Pinpoint the cell where the given text exists, returning its [X, Y] midpoint coordinate. 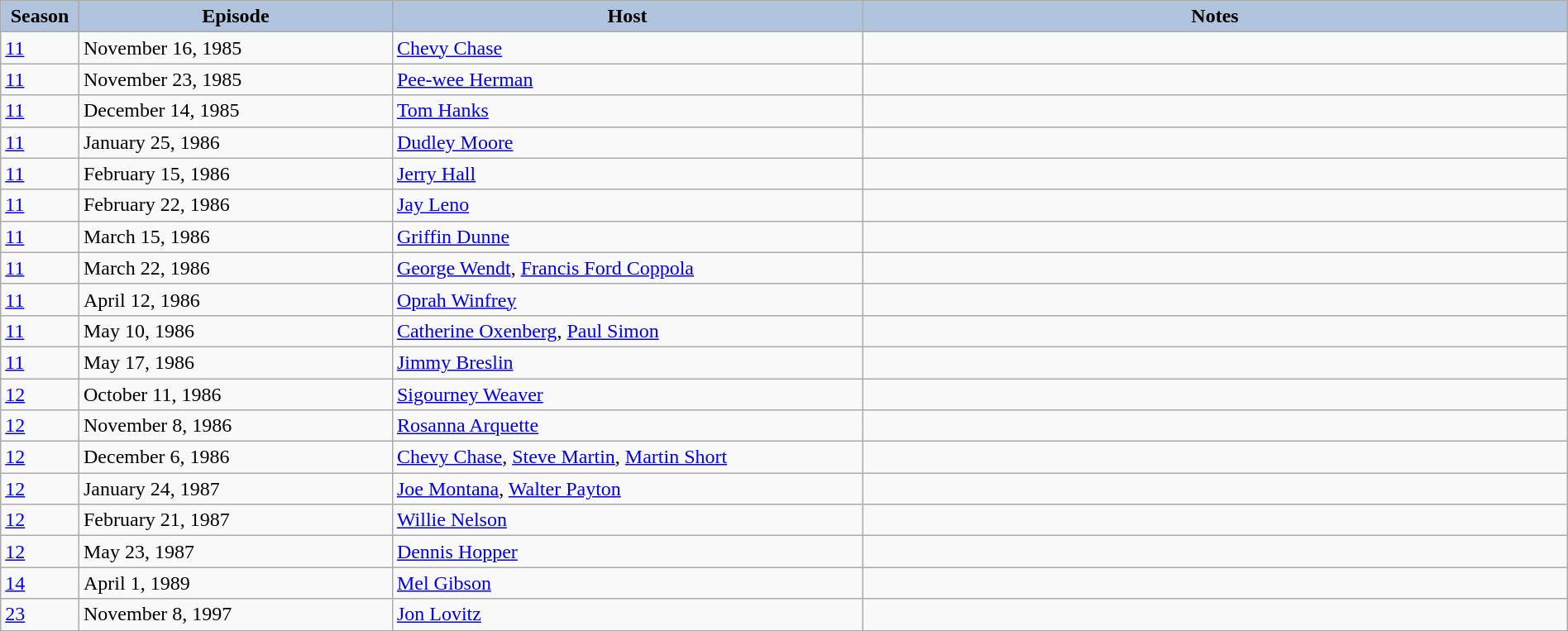
Willie Nelson [627, 520]
November 16, 1985 [235, 48]
December 6, 1986 [235, 457]
April 12, 1986 [235, 299]
May 23, 1987 [235, 552]
Jon Lovitz [627, 614]
14 [40, 583]
Sigourney Weaver [627, 394]
February 21, 1987 [235, 520]
May 17, 1986 [235, 362]
November 23, 1985 [235, 79]
Episode [235, 17]
George Wendt, Francis Ford Coppola [627, 268]
January 25, 1986 [235, 142]
January 24, 1987 [235, 489]
March 22, 1986 [235, 268]
Season [40, 17]
November 8, 1997 [235, 614]
Notes [1216, 17]
23 [40, 614]
October 11, 1986 [235, 394]
Chevy Chase [627, 48]
April 1, 1989 [235, 583]
Joe Montana, Walter Payton [627, 489]
Chevy Chase, Steve Martin, Martin Short [627, 457]
Rosanna Arquette [627, 426]
February 15, 1986 [235, 174]
Mel Gibson [627, 583]
Dudley Moore [627, 142]
Tom Hanks [627, 111]
February 22, 1986 [235, 205]
March 15, 1986 [235, 237]
Catherine Oxenberg, Paul Simon [627, 331]
Pee-wee Herman [627, 79]
November 8, 1986 [235, 426]
Oprah Winfrey [627, 299]
Jerry Hall [627, 174]
Griffin Dunne [627, 237]
Jay Leno [627, 205]
Jimmy Breslin [627, 362]
December 14, 1985 [235, 111]
Host [627, 17]
May 10, 1986 [235, 331]
Dennis Hopper [627, 552]
